From the cell containing the given text, extract its center point as (X, Y) coordinate. 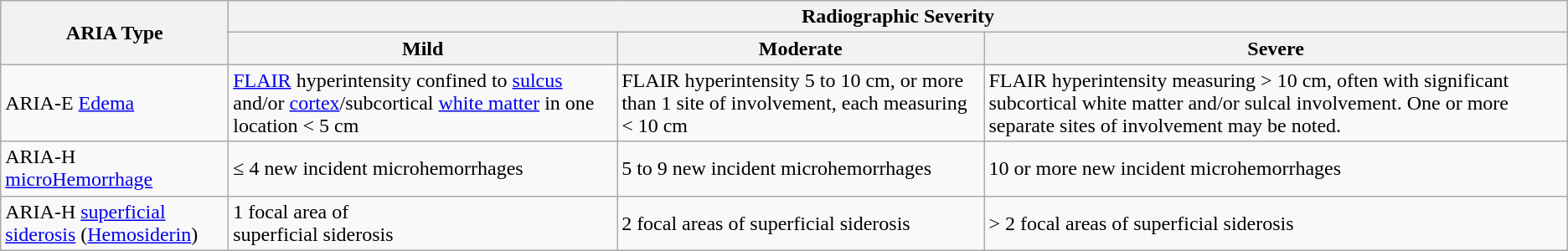
> 2 focal areas of superficial siderosis (1276, 223)
ARIA-H microHemorrhage (115, 169)
Mild (423, 49)
≤ 4 new incident microhemorrhages (423, 169)
FLAIR hyperintensity 5 to 10 cm, or more than 1 site of involvement, each measuring < 10 cm (801, 103)
ARIA Type (115, 33)
10 or more new incident microhemorrhages (1276, 169)
Moderate (801, 49)
Radiographic Severity (898, 17)
2 focal areas of superficial siderosis (801, 223)
1 focal area ofsuperficial siderosis (423, 223)
5 to 9 new incident microhemorrhages (801, 169)
FLAIR hyperintensity confined to sulcus and/or cortex/subcortical white matter in one location < 5 cm (423, 103)
ARIA-E Edema (115, 103)
ARIA-H superficial siderosis (Hemosiderin) (115, 223)
Severe (1276, 49)
